Search for the cell housing the specified text and yield its (x, y) center coordinate. 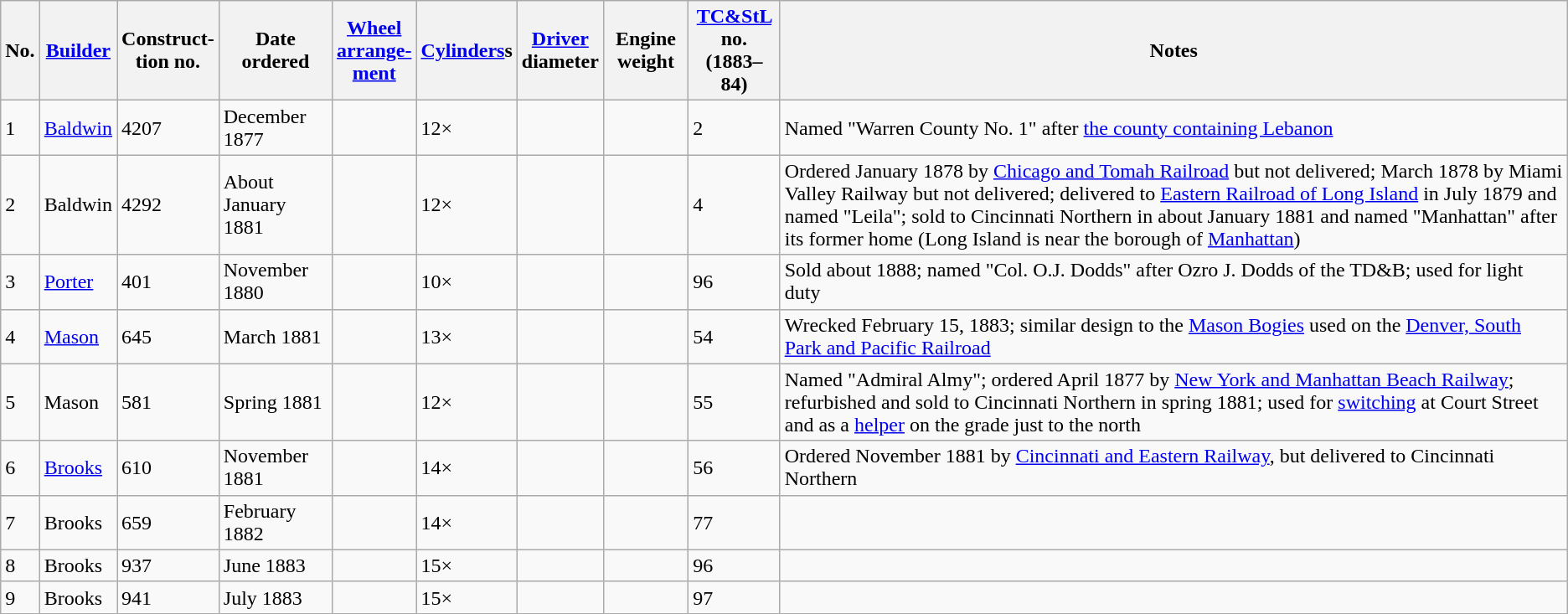
401 (168, 281)
Sold about 1888; named "Col. O.J. Dodds" after Ozro J. Dodds of the TD&B; used for light duty (1173, 281)
Spring 1881 (275, 402)
581 (168, 402)
645 (168, 337)
9 (20, 597)
4292 (168, 204)
February 1882 (275, 523)
1 (20, 127)
8 (20, 565)
5 (20, 402)
December 1877 (275, 127)
10× (467, 281)
Date ordered (275, 50)
Driverdiameter (560, 50)
659 (168, 523)
March 1881 (275, 337)
Construct- tion no. (168, 50)
TC&StL no.(1883–84) (735, 50)
77 (735, 523)
November 1880 (275, 281)
Named "Warren County No. 1" after the county containing Lebanon (1173, 127)
Ordered November 1881 by Cincinnati and Eastern Railway, but delivered to Cincinnati Northern (1173, 467)
3 (20, 281)
941 (168, 597)
4207 (168, 127)
54 (735, 337)
Builder (78, 50)
Porter (78, 281)
937 (168, 565)
56 (735, 467)
Wrecked February 15, 1883; similar design to the Mason Bogies used on the Denver, South Park and Pacific Railroad (1173, 337)
13× (467, 337)
Cylinderss (467, 50)
Wheelarrange- ment (374, 50)
7 (20, 523)
97 (735, 597)
November 1881 (275, 467)
July 1883 (275, 597)
6 (20, 467)
55 (735, 402)
Notes (1173, 50)
No. (20, 50)
About January 1881 (275, 204)
June 1883 (275, 565)
Engine weight (645, 50)
610 (168, 467)
